Return (x, y) of the center of cell containing provided text 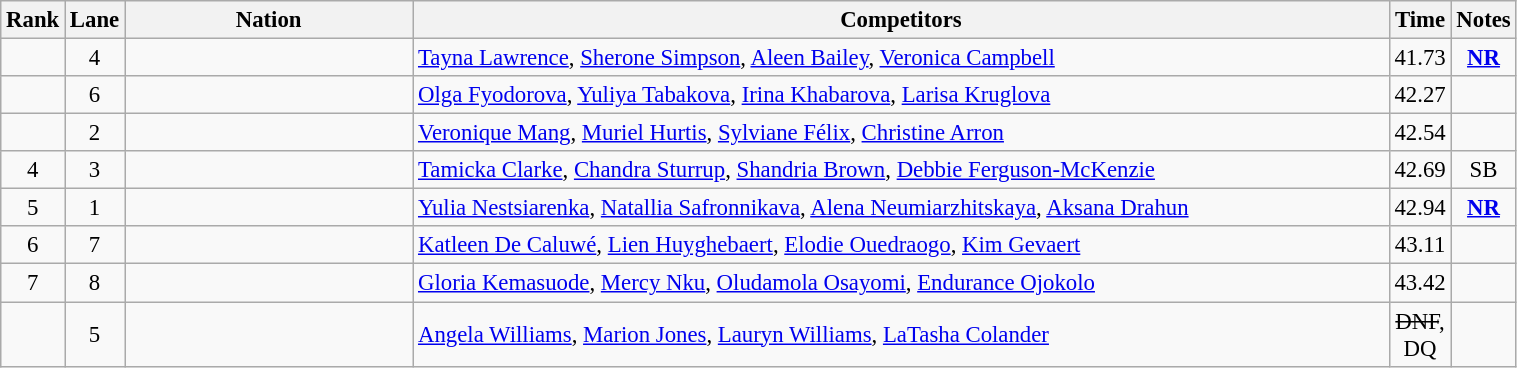
Rank (33, 20)
2 (95, 133)
SB (1484, 170)
Time (1420, 20)
41.73 (1420, 58)
43.42 (1420, 283)
Notes (1484, 20)
Gloria Kemasuode, Mercy Nku, Oludamola Osayomi, Endurance Ojokolo (901, 283)
DNF, DQ (1420, 334)
Competitors (901, 20)
Olga Fyodorova, Yuliya Tabakova, Irina Khabarova, Larisa Kruglova (901, 95)
1 (95, 208)
Katleen De Caluwé, Lien Huyghebaert, Elodie Ouedraogo, Kim Gevaert (901, 245)
Veronique Mang, Muriel Hurtis, Sylviane Félix, Christine Arron (901, 133)
43.11 (1420, 245)
Nation (269, 20)
42.69 (1420, 170)
Tamicka Clarke, Chandra Sturrup, Shandria Brown, Debbie Ferguson-McKenzie (901, 170)
3 (95, 170)
Yulia Nestsiarenka, Natallia Safronnikava, Alena Neumiarzhitskaya, Aksana Drahun (901, 208)
Tayna Lawrence, Sherone Simpson, Aleen Bailey, Veronica Campbell (901, 58)
Lane (95, 20)
Angela Williams, Marion Jones, Lauryn Williams, LaTasha Colander (901, 334)
42.54 (1420, 133)
42.27 (1420, 95)
8 (95, 283)
42.94 (1420, 208)
